Provide the (X, Y) coordinate of the cell's center where the given text is located.  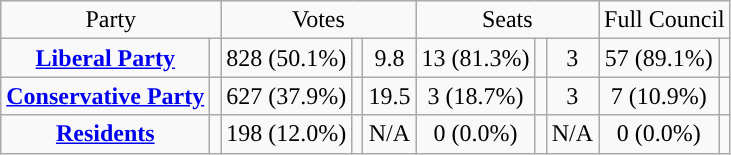
Conservative Party (106, 96)
Full Council (664, 20)
57 (89.1%) (658, 58)
Seats (508, 20)
Votes (318, 20)
19.5 (390, 96)
198 (12.0%) (286, 134)
3 (18.7%) (476, 96)
828 (50.1%) (286, 58)
Residents (106, 134)
7 (10.9%) (658, 96)
13 (81.3%) (476, 58)
9.8 (390, 58)
Liberal Party (106, 58)
Party (111, 20)
627 (37.9%) (286, 96)
